Pinpoint the cell where the given text exists, returning its (X, Y) midpoint coordinate. 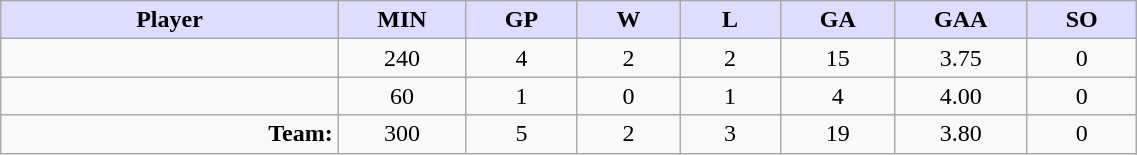
4.00 (961, 96)
19 (838, 134)
SO (1081, 20)
15 (838, 58)
3 (730, 134)
3.80 (961, 134)
Player (170, 20)
GA (838, 20)
L (730, 20)
W (628, 20)
3.75 (961, 58)
MIN (402, 20)
60 (402, 96)
5 (522, 134)
GP (522, 20)
Team: (170, 134)
300 (402, 134)
GAA (961, 20)
240 (402, 58)
